Capture the cell that displays the provided text and extract its [X, Y] central coordinate. 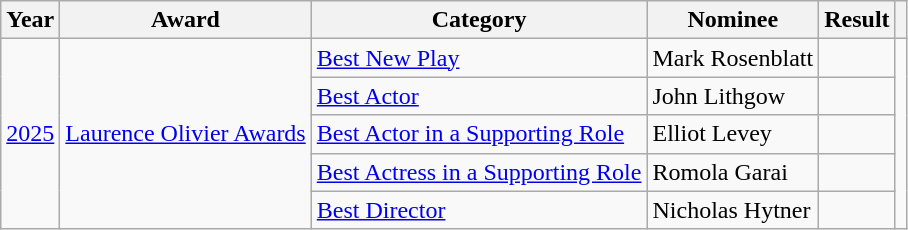
Award [186, 20]
Elliot Levey [733, 134]
Nominee [733, 20]
Best Actor in a Supporting Role [479, 134]
Category [479, 20]
Nicholas Hytner [733, 210]
Best Director [479, 210]
Best Actress in a Supporting Role [479, 172]
Laurence Olivier Awards [186, 134]
Best New Play [479, 58]
John Lithgow [733, 96]
Result [857, 20]
Year [30, 20]
Best Actor [479, 96]
Mark Rosenblatt [733, 58]
2025 [30, 134]
Romola Garai [733, 172]
